Output the [X, Y] coordinate of the center of the cell containing the given text.  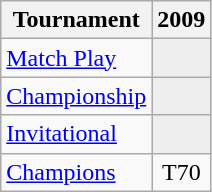
2009 [182, 20]
Tournament [76, 20]
Invitational [76, 134]
Champions [76, 172]
Match Play [76, 58]
T70 [182, 172]
Championship [76, 96]
